Scan for the cell matching the given text and deliver its [x, y] coordinate at center. 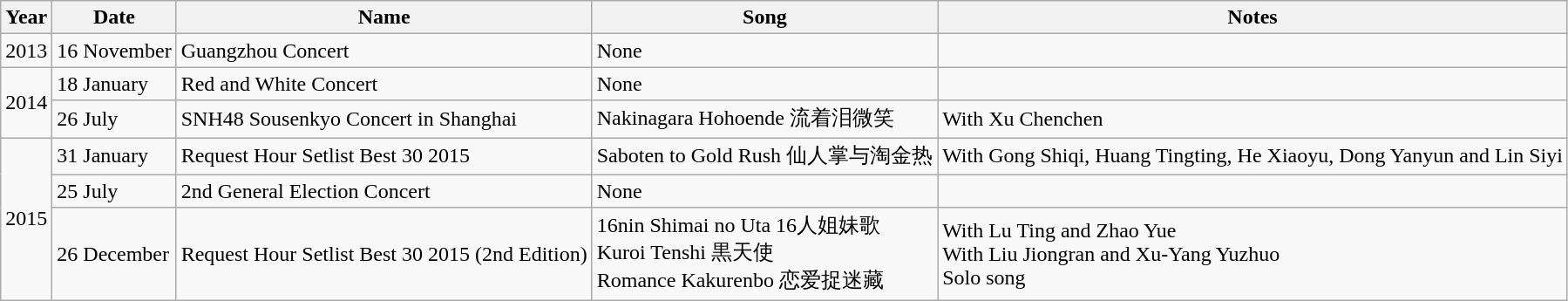
Request Hour Setlist Best 30 2015 [384, 157]
2nd General Election Concert [384, 191]
16nin Shimai no Uta 16人姐妹歌 Kuroi Tenshi 黒天使 Romance Kakurenbo 恋爱捉迷藏 [764, 254]
Date [114, 17]
Name [384, 17]
With Lu Ting and Zhao Yue With Liu Jiongran and Xu-Yang Yuzhuo Solo song [1253, 254]
Request Hour Setlist Best 30 2015 (2nd Edition) [384, 254]
2014 [26, 103]
Red and White Concert [384, 84]
Guangzhou Concert [384, 51]
26 December [114, 254]
Song [764, 17]
16 November [114, 51]
25 July [114, 191]
With Xu Chenchen [1253, 119]
Notes [1253, 17]
Year [26, 17]
2013 [26, 51]
31 January [114, 157]
SNH48 Sousenkyo Concert in Shanghai [384, 119]
2015 [26, 219]
Nakinagara Hohoende 流着泪微笑 [764, 119]
26 July [114, 119]
18 January [114, 84]
Saboten to Gold Rush 仙人掌与淘金热 [764, 157]
With Gong Shiqi, Huang Tingting, He Xiaoyu, Dong Yanyun and Lin Siyi [1253, 157]
